Identify which cell holds the provided text, then report its (X, Y) central coordinate. 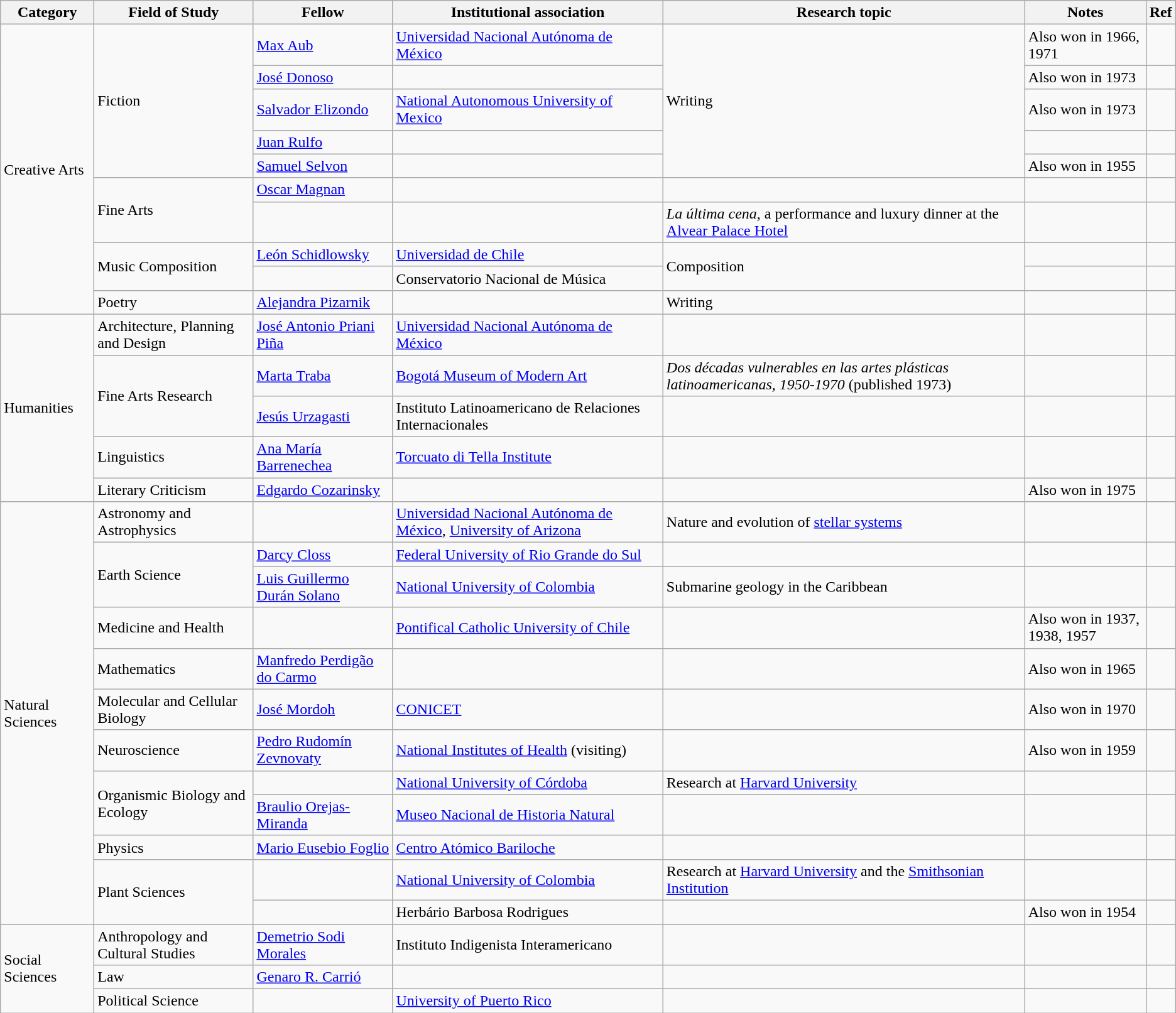
Federal University of Rio Grande do Sul (528, 555)
Plant Sciences (173, 892)
Juan Rulfo (323, 142)
Universidad de Chile (528, 254)
Molecular and Cellular Biology (173, 710)
Fine Arts (173, 210)
Centro Atómico Bariloche (528, 847)
University of Puerto Rico (528, 1001)
Social Sciences (48, 968)
Darcy Closs (323, 555)
Demetrio Sodi Morales (323, 945)
Research at Harvard University and the Smithsonian Institution (844, 879)
Mario Eusebio Foglio (323, 847)
Poetry (173, 302)
Nature and evolution of stellar systems (844, 523)
National Institutes of Health (visiting) (528, 750)
Fine Arts Research (173, 396)
Oscar Magnan (323, 190)
Literary Criticism (173, 490)
Category (48, 13)
Museo Nacional de Historia Natural (528, 815)
Manfredo Perdigão do Carmo (323, 668)
Linguistics (173, 457)
Political Science (173, 1001)
CONICET (528, 710)
Also won in 1959 (1086, 750)
José Antonio Priani Piña (323, 334)
José Mordoh (323, 710)
Music Composition (173, 266)
Architecture, Planning and Design (173, 334)
Also won in 1970 (1086, 710)
Also won in 1975 (1086, 490)
Mathematics (173, 668)
Salvador Elizondo (323, 109)
Creative Arts (48, 170)
Bogotá Museum of Modern Art (528, 376)
Edgardo Cozarinsky (323, 490)
Herbário Barbosa Rodrigues (528, 912)
Astronomy and Astrophysics (173, 523)
Samuel Selvon (323, 166)
Jesús Urzagasti (323, 417)
Research topic (844, 13)
Also won in 1937, 1938, 1957 (1086, 628)
Luis Guillermo Durán Solano (323, 587)
Braulio Orejas-Miranda (323, 815)
La última cena, a performance and luxury dinner at the Alvear Palace Hotel (844, 222)
Also won in 1955 (1086, 166)
Fellow (323, 13)
Physics (173, 847)
Also won in 1966, 1971 (1086, 45)
Anthropology and Cultural Studies (173, 945)
León Schidlowsky (323, 254)
Also won in 1954 (1086, 912)
National University of Córdoba (528, 783)
Dos décadas vulnerables en las artes plásticas latinoamericanas, 1950-1970 (published 1973) (844, 376)
Pontifical Catholic University of Chile (528, 628)
Composition (844, 266)
Neuroscience (173, 750)
Instituto Indigenista Interamericano (528, 945)
Conservatorio Nacional de Música (528, 278)
Notes (1086, 13)
Alejandra Pizarnik (323, 302)
Institutional association (528, 13)
Humanities (48, 408)
Organismic Biology and Ecology (173, 803)
Natural Sciences (48, 713)
Field of Study (173, 13)
National Autonomous University of Mexico (528, 109)
Torcuato di Tella Institute (528, 457)
Genaro R. Carrió (323, 977)
Law (173, 977)
Fiction (173, 101)
Pedro Rudomín Zevnovaty (323, 750)
Medicine and Health (173, 628)
Earth Science (173, 575)
Research at Harvard University (844, 783)
Universidad Nacional Autónoma de México, University of Arizona (528, 523)
Ref (1161, 13)
Submarine geology in the Caribbean (844, 587)
José Donoso (323, 77)
Instituto Latinoamericano de Relaciones Internacionales (528, 417)
Also won in 1965 (1086, 668)
Ana María Barrenechea (323, 457)
Max Aub (323, 45)
Marta Traba (323, 376)
